Return [X, Y] of the center of cell containing provided text 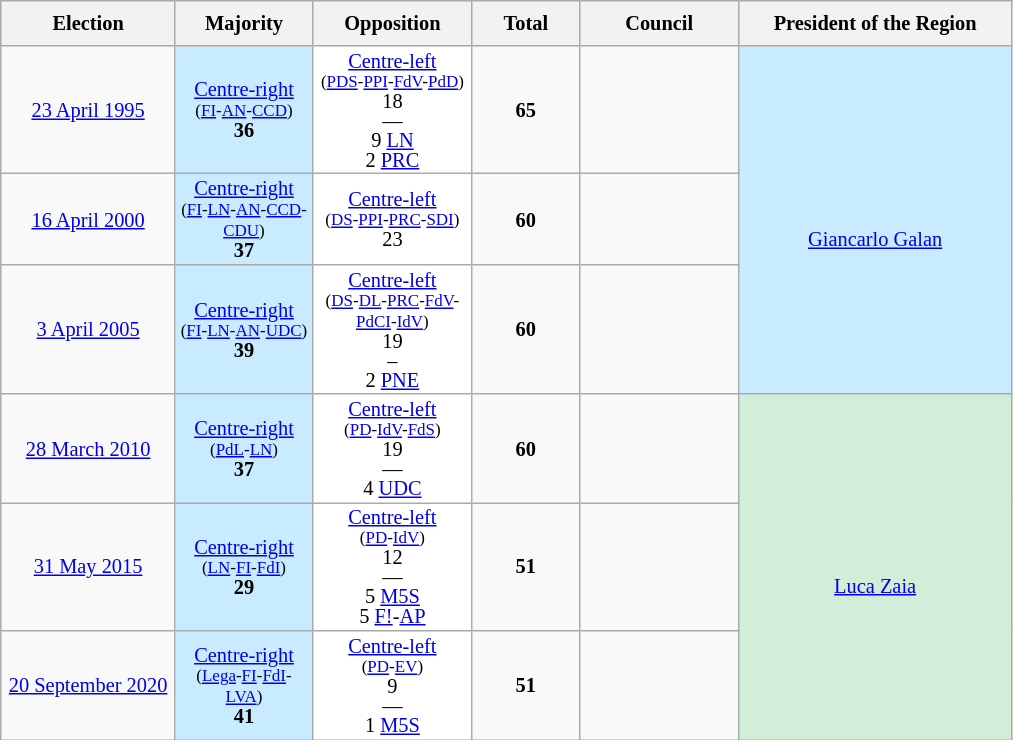
Luca Zaia [875, 566]
Council [659, 22]
16 April 2000 [88, 220]
Majority [244, 22]
20 September 2020 [88, 686]
28 March 2010 [88, 448]
Opposition [393, 22]
Election [88, 22]
Centre-left(DS-DL-PRC-FdV-PdCI-IdV)19–2 PNE [393, 329]
Centre-left(PD-IdV)12—5 M5S5 F!-AP [393, 566]
Centre-left(PD-EV)9—1 M5S [393, 686]
3 April 2005 [88, 329]
Centre-right(FI-LN-AN-UDC)39 [244, 329]
President of the Region [875, 22]
Total [526, 22]
Centre-right(FI-LN-AN-CCD-CDU)37 [244, 220]
23 April 1995 [88, 109]
65 [526, 109]
Centre-right(PdL-LN)37 [244, 448]
Giancarlo Galan [875, 219]
Centre-right(LN-FI-FdI)29 [244, 566]
Centre-right(FI-AN-CCD)36 [244, 109]
Centre-left(PDS-PPI-FdV-PdD)18—9 LN2 PRC [393, 109]
Centre-left(DS-PPI-PRC-SDI)23 [393, 220]
Centre-right(Lega-FI-FdI-LVA)41 [244, 686]
Centre-left(PD-IdV-FdS)19—4 UDC [393, 448]
31 May 2015 [88, 566]
